Detect which cell encompasses the target text, then output its (x, y) center coordinate. 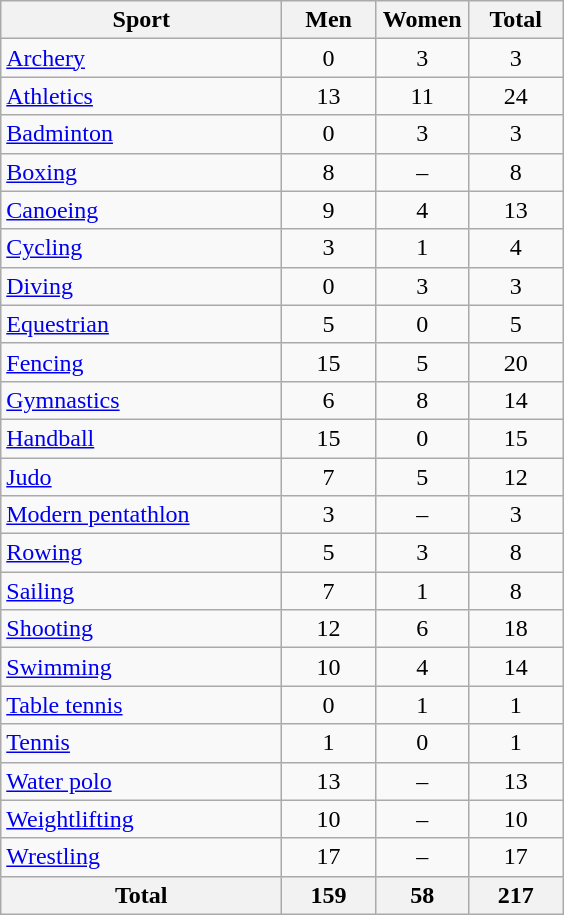
Weightlifting (142, 819)
18 (516, 629)
Shooting (142, 629)
Archery (142, 58)
Modern pentathlon (142, 515)
159 (329, 895)
Wrestling (142, 857)
Gymnastics (142, 400)
Tennis (142, 743)
Table tennis (142, 705)
Sailing (142, 591)
Women (422, 20)
Sport (142, 20)
217 (516, 895)
Swimming (142, 667)
Equestrian (142, 324)
Rowing (142, 553)
9 (329, 210)
24 (516, 96)
Athletics (142, 96)
Cycling (142, 248)
Diving (142, 286)
Handball (142, 438)
Boxing (142, 172)
11 (422, 96)
Judo (142, 477)
Men (329, 20)
Fencing (142, 362)
Canoeing (142, 210)
20 (516, 362)
Badminton (142, 134)
Water polo (142, 781)
58 (422, 895)
